Detect which cell encompasses the target text, then output its (X, Y) center coordinate. 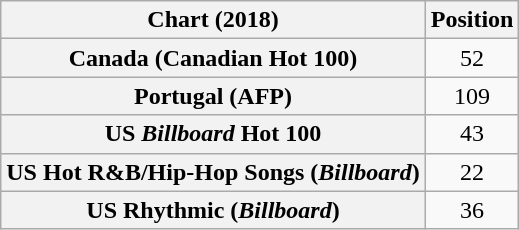
109 (472, 96)
Portugal (AFP) (213, 96)
22 (472, 172)
US Rhythmic (Billboard) (213, 210)
US Hot R&B/Hip-Hop Songs (Billboard) (213, 172)
Position (472, 20)
US Billboard Hot 100 (213, 134)
Canada (Canadian Hot 100) (213, 58)
52 (472, 58)
Chart (2018) (213, 20)
36 (472, 210)
43 (472, 134)
